Search for the cell housing the specified text and yield its [x, y] center coordinate. 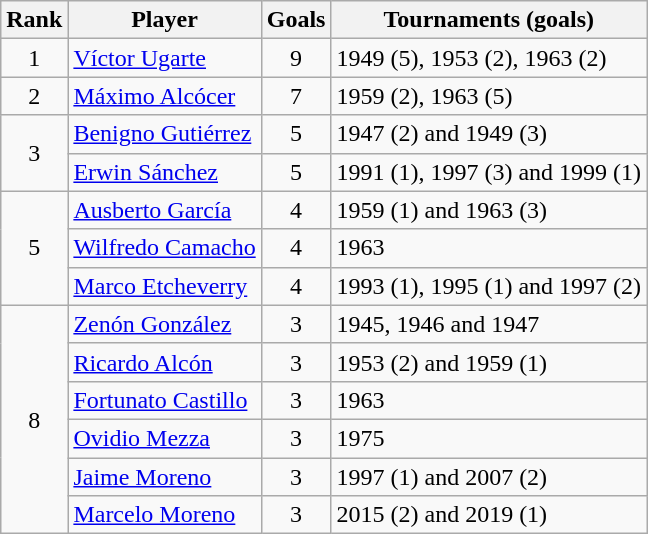
Marco Etcheverry [164, 286]
2 [34, 96]
9 [296, 58]
1945, 1946 and 1947 [489, 324]
Zenón González [164, 324]
Fortunato Castillo [164, 400]
2015 (2) and 2019 (1) [489, 515]
Marcelo Moreno [164, 515]
Rank [34, 20]
Player [164, 20]
1959 (2), 1963 (5) [489, 96]
1959 (1) and 1963 (3) [489, 210]
1997 (1) and 2007 (2) [489, 477]
Ausberto García [164, 210]
Benigno Gutiérrez [164, 134]
1947 (2) and 1949 (3) [489, 134]
8 [34, 419]
1991 (1), 1997 (3) and 1999 (1) [489, 172]
Tournaments (goals) [489, 20]
Víctor Ugarte [164, 58]
Ovidio Mezza [164, 438]
1 [34, 58]
1993 (1), 1995 (1) and 1997 (2) [489, 286]
1975 [489, 438]
7 [296, 96]
Wilfredo Camacho [164, 248]
Erwin Sánchez [164, 172]
Máximo Alcócer [164, 96]
1953 (2) and 1959 (1) [489, 362]
Ricardo Alcón [164, 362]
Jaime Moreno [164, 477]
1949 (5), 1953 (2), 1963 (2) [489, 58]
Goals [296, 20]
